Capture the cell that displays the provided text and extract its [X, Y] central coordinate. 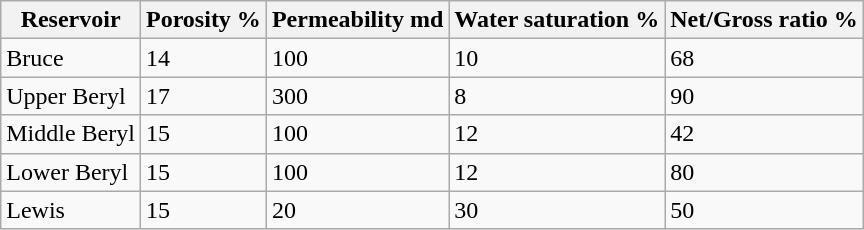
Bruce [71, 58]
17 [203, 96]
Lower Beryl [71, 172]
14 [203, 58]
20 [357, 210]
Lewis [71, 210]
80 [764, 172]
30 [557, 210]
68 [764, 58]
Middle Beryl [71, 134]
90 [764, 96]
Reservoir [71, 20]
Porosity % [203, 20]
300 [357, 96]
42 [764, 134]
Net/Gross ratio % [764, 20]
50 [764, 210]
Permeability md [357, 20]
10 [557, 58]
Water saturation % [557, 20]
Upper Beryl [71, 96]
8 [557, 96]
